Pinpoint the cell where the given text exists, returning its (x, y) midpoint coordinate. 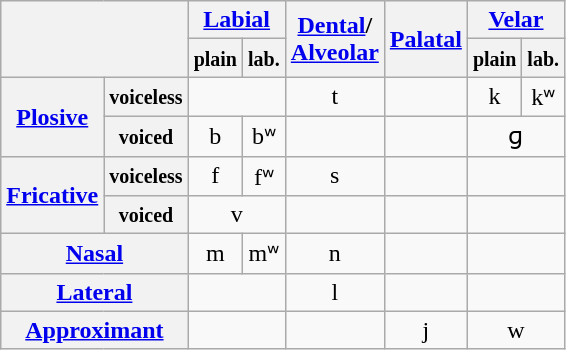
Velar (516, 20)
n (334, 254)
Approximant (94, 330)
Labial (236, 20)
w (516, 330)
Lateral (94, 292)
Dental/Alveolar (334, 39)
f (215, 176)
Nasal (94, 254)
Plosive (52, 116)
bʷ (264, 136)
t (334, 97)
mʷ (264, 254)
l (334, 292)
Palatal (426, 39)
fʷ (264, 176)
b (215, 136)
k (494, 97)
m (215, 254)
v (236, 215)
Fricative (52, 195)
ɡ (516, 136)
j (426, 330)
s (334, 176)
kʷ (544, 97)
